Pinpoint the cell where the given text exists, returning its [X, Y] midpoint coordinate. 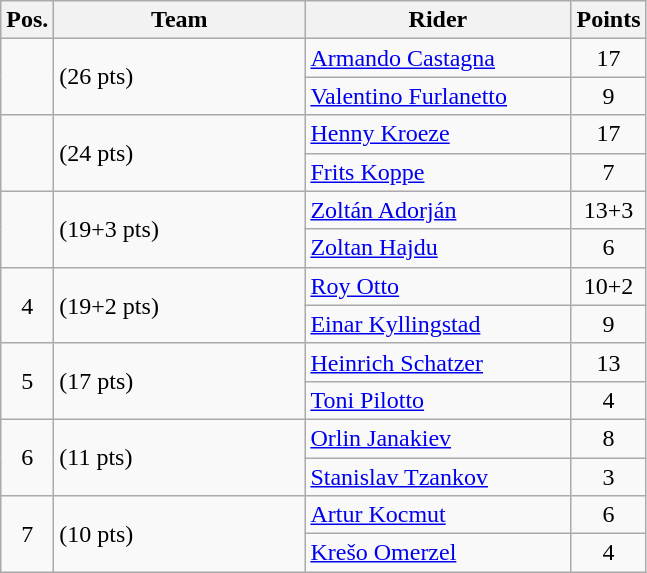
Artur Kocmut [438, 515]
Armando Castagna [438, 58]
Rider [438, 20]
Heinrich Schatzer [438, 362]
Zoltan Hajdu [438, 248]
Stanislav Tzankov [438, 477]
10+2 [608, 286]
Krešo Omerzel [438, 553]
(19+3 pts) [180, 229]
Team [180, 20]
(10 pts) [180, 534]
(11 pts) [180, 457]
Toni Pilotto [438, 400]
Zoltán Adorján [438, 210]
Einar Kyllingstad [438, 324]
Frits Koppe [438, 172]
(17 pts) [180, 381]
8 [608, 438]
(26 pts) [180, 77]
Pos. [28, 20]
Valentino Furlanetto [438, 96]
5 [28, 381]
13 [608, 362]
Henny Kroeze [438, 134]
Points [608, 20]
Roy Otto [438, 286]
(19+2 pts) [180, 305]
13+3 [608, 210]
(24 pts) [180, 153]
Orlin Janakiev [438, 438]
3 [608, 477]
